For the text-containing cell, return its midpoint in [x, y] coordinate format. 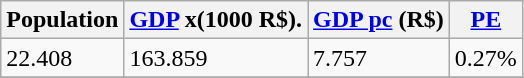
163.859 [216, 58]
Population [62, 20]
PE [486, 20]
0.27% [486, 58]
GDP pc (R$) [379, 20]
7.757 [379, 58]
22.408 [62, 58]
GDP x(1000 R$). [216, 20]
